Extract the (X, Y) coordinate from the center of the cell holding the provided text.  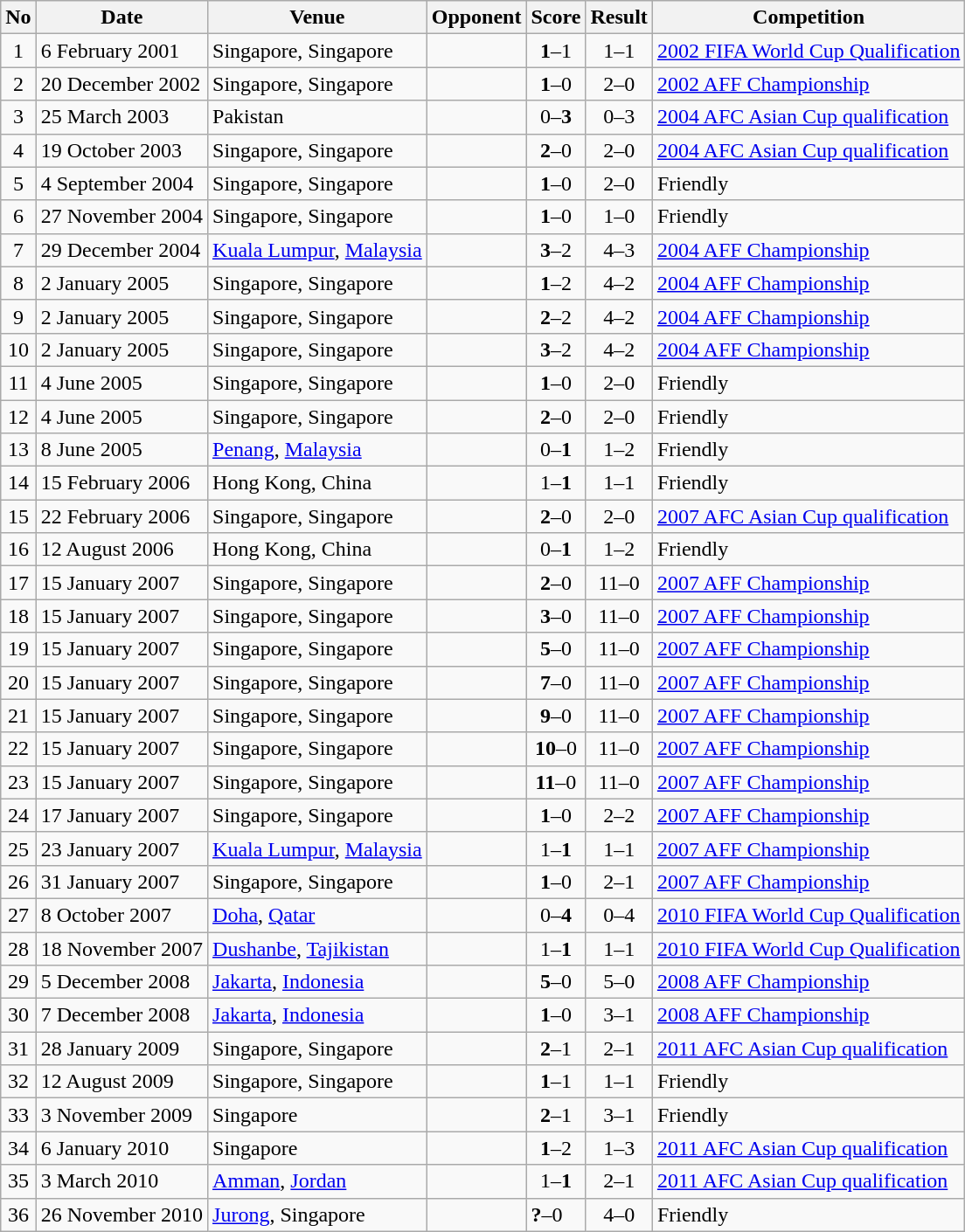
12 (18, 417)
4–0 (619, 1215)
4–3 (619, 250)
21 (18, 716)
3 November 2009 (121, 1115)
24 (18, 815)
29 December 2004 (121, 250)
31 January 2007 (121, 882)
23 (18, 782)
15 February 2006 (121, 483)
26 November 2010 (121, 1215)
3–0 (556, 616)
25 March 2003 (121, 117)
17 (18, 583)
25 (18, 848)
6 (18, 217)
14 (18, 483)
22 February 2006 (121, 516)
8 June 2005 (121, 450)
Result (619, 17)
Dushanbe, Tajikistan (318, 948)
Competition (809, 17)
28 (18, 948)
33 (18, 1115)
20 (18, 682)
8 October 2007 (121, 915)
32 (18, 1082)
18 November 2007 (121, 948)
Jurong, Singapore (318, 1215)
30 (18, 1015)
Score (556, 17)
18 (18, 616)
8 (18, 283)
9 (18, 316)
6 February 2001 (121, 51)
10–0 (556, 749)
34 (18, 1148)
1 (18, 51)
10 (18, 350)
1–3 (619, 1148)
22 (18, 749)
Venue (318, 17)
No (18, 17)
7–0 (556, 682)
27 November 2004 (121, 217)
2002 AFF Championship (809, 84)
5 (18, 183)
26 (18, 882)
?–0 (556, 1215)
29 (18, 982)
Date (121, 17)
15 (18, 516)
19 October 2003 (121, 150)
31 (18, 1049)
2002 FIFA World Cup Qualification (809, 51)
23 January 2007 (121, 848)
Opponent (476, 17)
7 December 2008 (121, 1015)
16 (18, 550)
2 (18, 84)
35 (18, 1181)
12 August 2006 (121, 550)
4 (18, 150)
3 March 2010 (121, 1181)
9–0 (556, 716)
20 December 2002 (121, 84)
6 January 2010 (121, 1148)
36 (18, 1215)
Amman, Jordan (318, 1181)
3 (18, 117)
4 September 2004 (121, 183)
Penang, Malaysia (318, 450)
12 August 2009 (121, 1082)
13 (18, 450)
2007 AFC Asian Cup qualification (809, 516)
5 December 2008 (121, 982)
17 January 2007 (121, 815)
Doha, Qatar (318, 915)
7 (18, 250)
28 January 2009 (121, 1049)
19 (18, 649)
Pakistan (318, 117)
27 (18, 915)
11 (18, 383)
